Extract the [x, y] coordinate from the center of the cell holding the provided text.  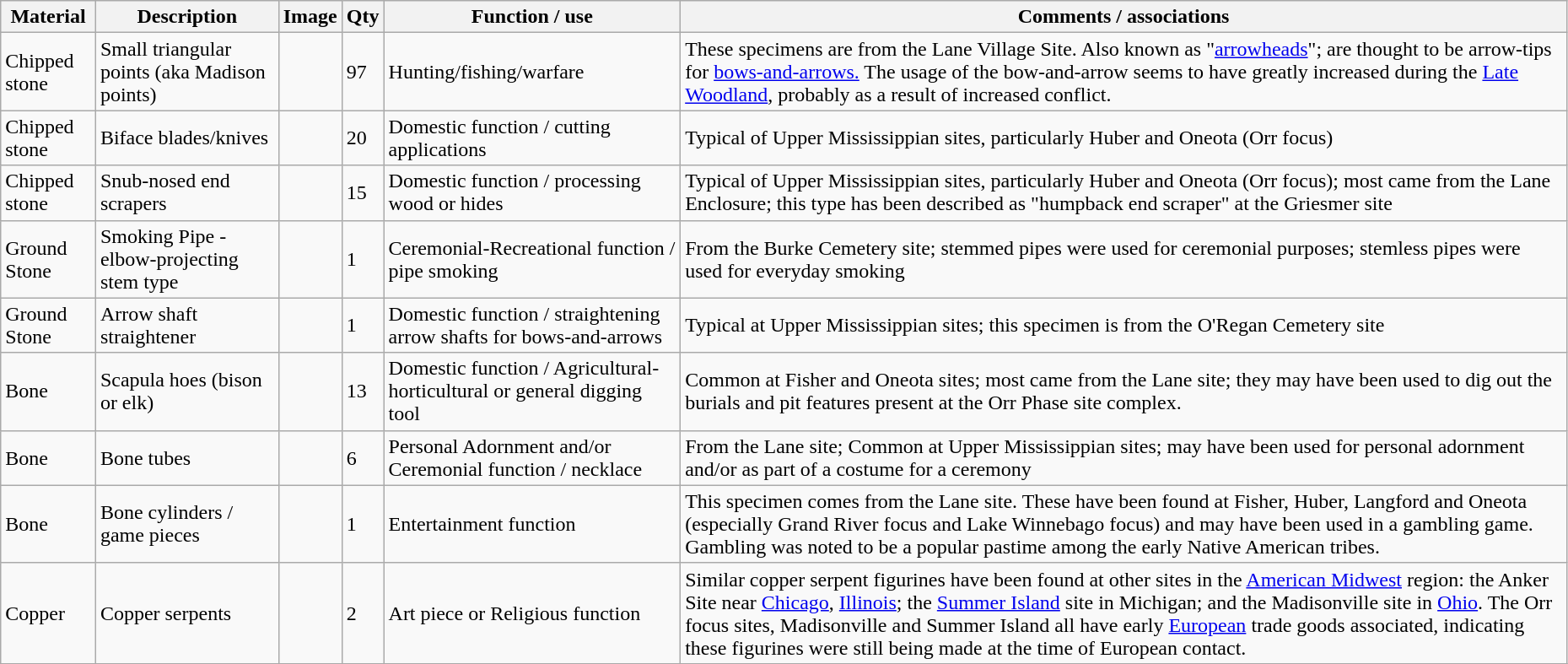
Comments / associations [1123, 17]
Bone tubes [187, 457]
Smoking Pipe - elbow-projecting stem type [187, 259]
15 [363, 192]
Copper serpents [187, 613]
Snub-nosed end scrapers [187, 192]
Arrow shaft straightener [187, 326]
Small triangular points (aka Madison points) [187, 72]
20 [363, 138]
From the Lane site; Common at Upper Mississippian sites; may have been used for personal adornment and/or as part of a costume for a ceremony [1123, 457]
Bone cylinders / game pieces [187, 524]
Domestic function / cutting applications [532, 138]
Scapula hoes (bison or elk) [187, 391]
6 [363, 457]
Art piece or Religious function [532, 613]
Copper [49, 613]
Domestic function / straightening arrow shafts for bows-and-arrows [532, 326]
Description [187, 17]
2 [363, 613]
13 [363, 391]
From the Burke Cemetery site; stemmed pipes were used for ceremonial purposes; stemless pipes were used for everyday smoking [1123, 259]
Image [310, 17]
Typical of Upper Mississippian sites, particularly Huber and Oneota (Orr focus) [1123, 138]
Biface blades/knives [187, 138]
Hunting/fishing/warfare [532, 72]
Domestic function / Agricultural-horticultural or general digging tool [532, 391]
Domestic function / processing wood or hides [532, 192]
Ceremonial-Recreational function / pipe smoking [532, 259]
Material [49, 17]
Entertainment function [532, 524]
Function / use [532, 17]
97 [363, 72]
Personal Adornment and/or Ceremonial function / necklace [532, 457]
Qty [363, 17]
Typical at Upper Mississippian sites; this specimen is from the O'Regan Cemetery site [1123, 326]
